Identify which cell holds the provided text, then report its [X, Y] central coordinate. 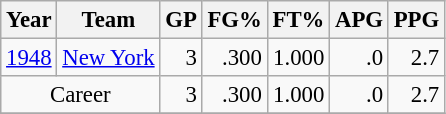
1948 [29, 58]
FG% [234, 20]
PPG [416, 20]
Career [80, 95]
Team [108, 20]
GP [181, 20]
FT% [298, 20]
APG [360, 20]
Year [29, 20]
New York [108, 58]
